Determine the [X, Y] coordinate at the center of the cell enclosing the given text.  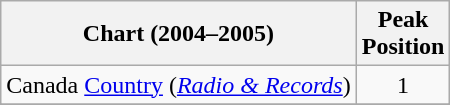
Chart (2004–2005) [178, 34]
1 [403, 85]
PeakPosition [403, 34]
Canada Country (Radio & Records) [178, 85]
